Output the [X, Y] coordinate of the center of the cell containing the given text.  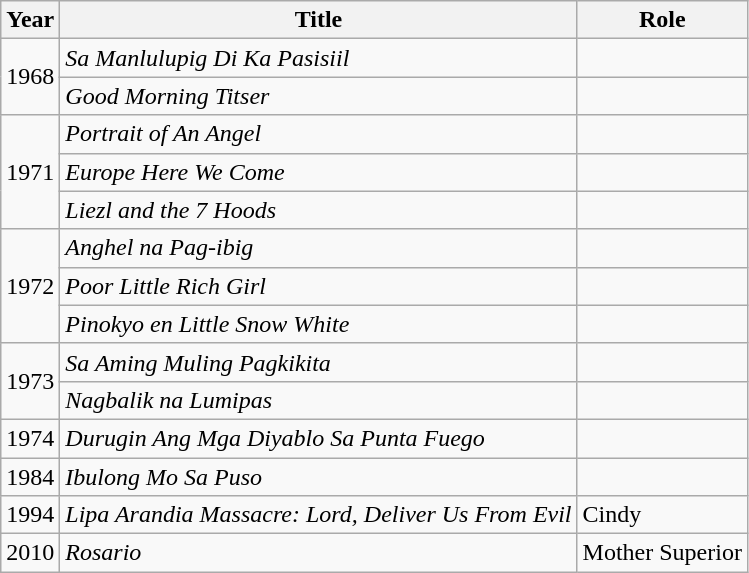
1971 [30, 172]
Poor Little Rich Girl [318, 286]
Title [318, 20]
Role [662, 20]
Portrait of An Angel [318, 134]
Anghel na Pag-ibig [318, 248]
Nagbalik na Lumipas [318, 400]
Durugin Ang Mga Diyablo Sa Punta Fuego [318, 438]
Ibulong Mo Sa Puso [318, 477]
Year [30, 20]
1973 [30, 381]
Sa Aming Muling Pagkikita [318, 362]
1994 [30, 515]
Rosario [318, 553]
1974 [30, 438]
2010 [30, 553]
Europe Here We Come [318, 172]
Sa Manlulupig Di Ka Pasisiil [318, 58]
Pinokyo en Little Snow White [318, 324]
1972 [30, 286]
1984 [30, 477]
1968 [30, 77]
Lipa Arandia Massacre: Lord, Deliver Us From Evil [318, 515]
Mother Superior [662, 553]
Good Morning Titser [318, 96]
Liezl and the 7 Hoods [318, 210]
Cindy [662, 515]
